Output the (x, y) coordinate of the center of the cell containing the given text.  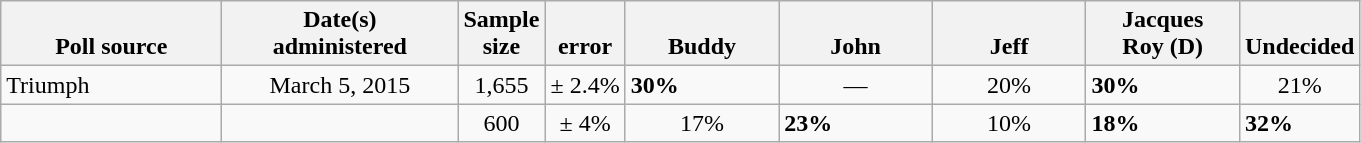
± 4% (585, 123)
Poll source (112, 34)
Samplesize (502, 34)
Triumph (112, 85)
John (856, 34)
Undecided (1299, 34)
1,655 (502, 85)
20% (1009, 85)
600 (502, 123)
23% (856, 123)
Jeff (1009, 34)
— (856, 85)
error (585, 34)
32% (1299, 123)
JacquesRoy (D) (1163, 34)
10% (1009, 123)
17% (702, 123)
21% (1299, 85)
Date(s)administered (340, 34)
March 5, 2015 (340, 85)
± 2.4% (585, 85)
18% (1163, 123)
Buddy (702, 34)
